Extract the [X, Y] coordinate from the center of the cell holding the provided text.  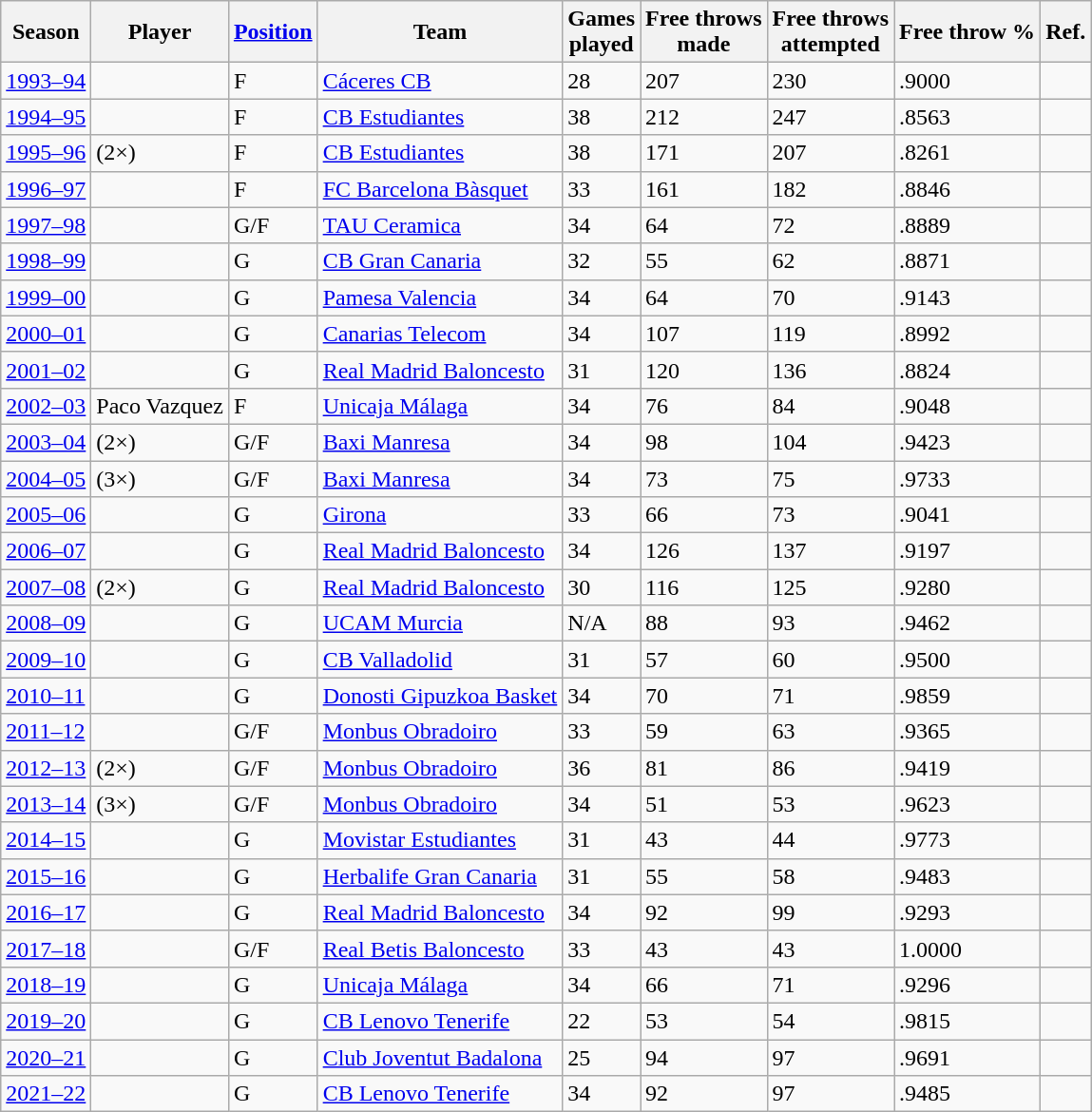
Team [440, 32]
Season [46, 32]
126 [703, 551]
1994–95 [46, 117]
.9815 [967, 1021]
161 [703, 189]
75 [831, 478]
76 [703, 406]
Ref. [1066, 32]
CB Valladolid [440, 660]
UCAM Murcia [440, 623]
54 [831, 1021]
72 [831, 225]
.9500 [967, 660]
2009–10 [46, 660]
Gamesplayed [602, 32]
CB Gran Canaria [440, 261]
30 [602, 587]
2010–11 [46, 696]
2004–05 [46, 478]
1995–96 [46, 153]
57 [703, 660]
Free throws made [703, 32]
88 [703, 623]
2002–03 [46, 406]
2020–21 [46, 1058]
Canarias Telecom [440, 334]
1.0000 [967, 949]
2013–14 [46, 804]
.9041 [967, 515]
Pamesa Valencia [440, 297]
2003–04 [46, 442]
171 [703, 153]
.9485 [967, 1094]
.9462 [967, 623]
.9197 [967, 551]
104 [831, 442]
.8261 [967, 153]
Real Betis Baloncesto [440, 949]
60 [831, 660]
.9000 [967, 81]
81 [703, 768]
84 [831, 406]
Cáceres CB [440, 81]
1997–98 [46, 225]
230 [831, 81]
.9423 [967, 442]
22 [602, 1021]
Position [273, 32]
.9143 [967, 297]
Herbalife Gran Canaria [440, 876]
2015–16 [46, 876]
2014–15 [46, 840]
2007–08 [46, 587]
.9365 [967, 732]
Girona [440, 515]
.8871 [967, 261]
.9419 [967, 768]
2000–01 [46, 334]
86 [831, 768]
Player [160, 32]
1998–99 [46, 261]
.8824 [967, 370]
2016–17 [46, 912]
2005–06 [46, 515]
2019–20 [46, 1021]
136 [831, 370]
.8889 [967, 225]
98 [703, 442]
119 [831, 334]
.9733 [967, 478]
.9691 [967, 1058]
116 [703, 587]
59 [703, 732]
58 [831, 876]
Movistar Estudiantes [440, 840]
Club Joventut Badalona [440, 1058]
.9048 [967, 406]
Free throws attempted [831, 32]
2011–12 [46, 732]
125 [831, 587]
25 [602, 1058]
93 [831, 623]
28 [602, 81]
44 [831, 840]
36 [602, 768]
.9483 [967, 876]
1996–97 [46, 189]
Donosti Gipuzkoa Basket [440, 696]
.8992 [967, 334]
51 [703, 804]
.8846 [967, 189]
2017–18 [46, 949]
2018–19 [46, 985]
2006–07 [46, 551]
.9296 [967, 985]
212 [703, 117]
.9293 [967, 912]
.9859 [967, 696]
FC Barcelona Bàsquet [440, 189]
.8563 [967, 117]
120 [703, 370]
2012–13 [46, 768]
.9773 [967, 840]
Paco Vazquez [160, 406]
N/A [602, 623]
63 [831, 732]
.9623 [967, 804]
32 [602, 261]
62 [831, 261]
2008–09 [46, 623]
TAU Ceramica [440, 225]
107 [703, 334]
1993–94 [46, 81]
94 [703, 1058]
247 [831, 117]
.9280 [967, 587]
1999–00 [46, 297]
Free throw % [967, 32]
2021–22 [46, 1094]
2001–02 [46, 370]
137 [831, 551]
182 [831, 189]
99 [831, 912]
